From the cell containing the given text, extract its center point as (x, y) coordinate. 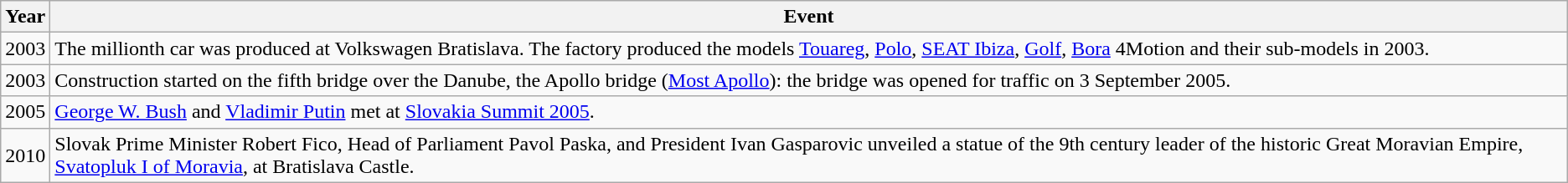
Year (25, 17)
2005 (25, 112)
Event (809, 17)
George W. Bush and Vladimir Putin met at Slovakia Summit 2005. (809, 112)
Construction started on the fifth bridge over the Danube, the Apollo bridge (Most Apollo): the bridge was opened for traffic on 3 September 2005. (809, 80)
2010 (25, 155)
